Return (x, y) of the center of cell containing provided text 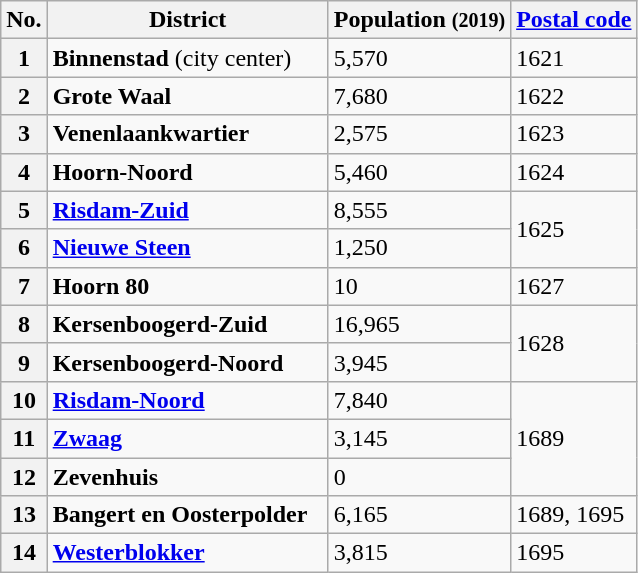
Westerblokker (188, 553)
Zevenhuis (188, 477)
6 (24, 248)
16,965 (419, 324)
Venenlaankwartier (188, 134)
Risdam-Noord (188, 400)
7,680 (419, 96)
1,250 (419, 248)
8,555 (419, 210)
Kersenboogerd-Noord (188, 362)
1689 (574, 438)
0 (419, 477)
7,840 (419, 400)
1689, 1695 (574, 515)
Hoorn-Noord (188, 172)
Risdam-Zuid (188, 210)
No. (24, 20)
12 (24, 477)
5,570 (419, 58)
14 (24, 553)
8 (24, 324)
7 (24, 286)
3 (24, 134)
3,815 (419, 553)
Hoorn 80 (188, 286)
11 (24, 438)
Grote Waal (188, 96)
9 (24, 362)
13 (24, 515)
5 (24, 210)
1628 (574, 343)
3,945 (419, 362)
2,575 (419, 134)
3,145 (419, 438)
6,165 (419, 515)
District (188, 20)
Zwaag (188, 438)
1622 (574, 96)
1695 (574, 553)
1624 (574, 172)
Postal code (574, 20)
Binnenstad (city center) (188, 58)
4 (24, 172)
1627 (574, 286)
Population (2019) (419, 20)
1 (24, 58)
Bangert en Oosterpolder (188, 515)
2 (24, 96)
Nieuwe Steen (188, 248)
1623 (574, 134)
1621 (574, 58)
1625 (574, 229)
Kersenboogerd-Zuid (188, 324)
5,460 (419, 172)
